Provide the (X, Y) coordinate of the cell's center where the given text is located.  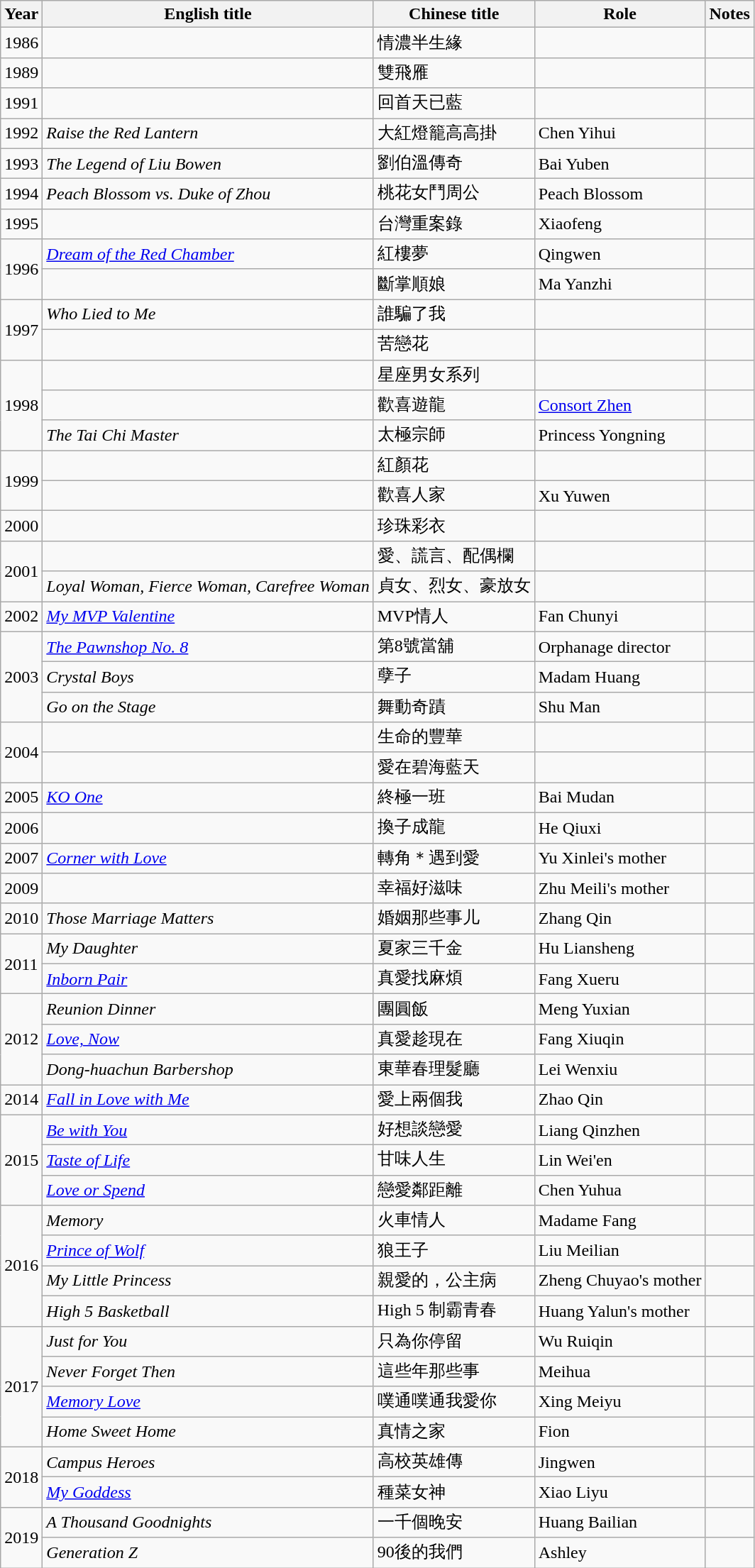
Memory Love (208, 1402)
Reunion Dinner (208, 1009)
戀愛鄰距離 (454, 1191)
Meng Yuxian (620, 1009)
真愛找麻煩 (454, 979)
太極宗師 (454, 436)
Notes (729, 14)
Wu Ruiqin (620, 1341)
紅顏花 (454, 465)
火車情人 (454, 1220)
The Tai Chi Master (208, 436)
2006 (21, 827)
斷掌順娘 (454, 284)
轉角＊遇到愛 (454, 858)
Zhao Qin (620, 1100)
Shu Man (620, 707)
婚姻那些事儿 (454, 918)
一千個晚安 (454, 1523)
Taste of Life (208, 1161)
Huang Bailian (620, 1523)
Be with You (208, 1130)
換子成龍 (454, 827)
歡喜人家 (454, 495)
1991 (21, 104)
生命的豐華 (454, 738)
Ashley (620, 1552)
1989 (21, 72)
Peach Blossom (620, 194)
真愛趁現在 (454, 1039)
Madame Fang (620, 1220)
1986 (21, 43)
台灣重案錄 (454, 224)
1992 (21, 133)
2007 (21, 858)
High 5 制霸青春 (454, 1311)
2005 (21, 797)
親愛的，公主病 (454, 1281)
2014 (21, 1100)
2015 (21, 1160)
1994 (21, 194)
My MVP Valentine (208, 617)
Year (21, 14)
2011 (21, 964)
2009 (21, 888)
1997 (21, 329)
Generation Z (208, 1552)
Orphanage director (620, 647)
Dong-huachun Barbershop (208, 1070)
1998 (21, 405)
Ma Yanzhi (620, 284)
珍珠彩衣 (454, 526)
劉伯溫傳奇 (454, 163)
夏家三千金 (454, 949)
90後的我們 (454, 1552)
高校英雄傳 (454, 1462)
2000 (21, 526)
English title (208, 14)
High 5 Basketball (208, 1311)
愛、謊言、配偶欄 (454, 556)
2002 (21, 617)
The Pawnshop No. 8 (208, 647)
Corner with Love (208, 858)
Chen Yihui (620, 133)
愛上兩個我 (454, 1100)
Meihua (620, 1372)
Xiaofeng (620, 224)
1995 (21, 224)
MVP情人 (454, 617)
Never Forget Then (208, 1372)
噗通噗通我愛你 (454, 1402)
2003 (21, 677)
Peach Blossom vs. Duke of Zhou (208, 194)
Just for You (208, 1341)
Xing Meiyu (620, 1402)
Zheng Chuyao's mother (620, 1281)
團圓飯 (454, 1009)
Home Sweet Home (208, 1432)
Qingwen (620, 254)
Raise the Red Lantern (208, 133)
Memory (208, 1220)
誰騙了我 (454, 315)
The Legend of Liu Bowen (208, 163)
貞女、烈女、豪放女 (454, 586)
Zhang Qin (620, 918)
真情之家 (454, 1432)
第8號當舖 (454, 647)
歡喜遊龍 (454, 406)
Go on the Stage (208, 707)
Hu Liansheng (620, 949)
回首天已藍 (454, 104)
Xu Yuwen (620, 495)
Chen Yuhua (620, 1191)
東華春理髮廳 (454, 1070)
Who Lied to Me (208, 315)
My Goddess (208, 1493)
Consort Zhen (620, 406)
星座男女系列 (454, 375)
Liu Meilian (620, 1250)
Love, Now (208, 1039)
終極一班 (454, 797)
幸福好滋味 (454, 888)
Lin Wei'en (620, 1161)
Bai Mudan (620, 797)
Prince of Wolf (208, 1250)
Yu Xinlei's mother (620, 858)
紅樓夢 (454, 254)
2017 (21, 1386)
Dream of the Red Chamber (208, 254)
2010 (21, 918)
KO One (208, 797)
2001 (21, 570)
1993 (21, 163)
苦戀花 (454, 345)
種菜女神 (454, 1493)
Chinese title (454, 14)
甘味人生 (454, 1161)
Love or Spend (208, 1191)
1996 (21, 270)
My Daughter (208, 949)
Xiao Liyu (620, 1493)
舞動奇蹟 (454, 707)
Fan Chunyi (620, 617)
孽子 (454, 677)
雙飛雁 (454, 72)
Zhu Meili's mother (620, 888)
1999 (21, 481)
2018 (21, 1477)
Bai Yuben (620, 163)
Madam Huang (620, 677)
情濃半生緣 (454, 43)
狼王子 (454, 1250)
Fang Xiuqin (620, 1039)
Role (620, 14)
My Little Princess (208, 1281)
Liang Qinzhen (620, 1130)
He Qiuxi (620, 827)
Fion (620, 1432)
2019 (21, 1537)
Inborn Pair (208, 979)
好想談戀愛 (454, 1130)
2004 (21, 752)
A Thousand Goodnights (208, 1523)
這些年那些事 (454, 1372)
Princess Yongning (620, 436)
Jingwen (620, 1462)
愛在碧海藍天 (454, 768)
Crystal Boys (208, 677)
Loyal Woman, Fierce Woman, Carefree Woman (208, 586)
大紅燈籠高高掛 (454, 133)
Huang Yalun's mother (620, 1311)
Fang Xueru (620, 979)
Campus Heroes (208, 1462)
2012 (21, 1039)
桃花女鬥周公 (454, 194)
2016 (21, 1266)
Fall in Love with Me (208, 1100)
Lei Wenxiu (620, 1070)
Those Marriage Matters (208, 918)
只為你停留 (454, 1341)
